Detect which cell encompasses the target text, then output its [x, y] center coordinate. 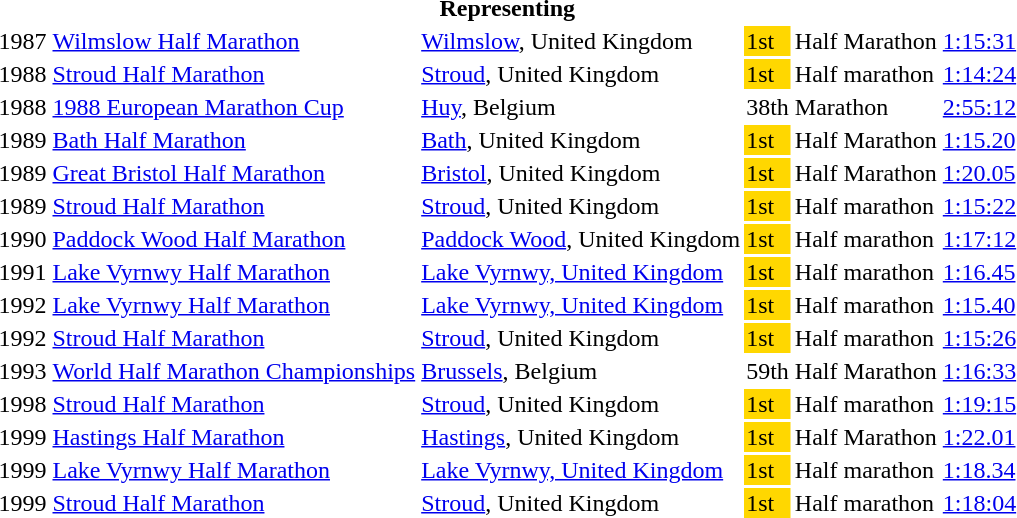
Paddock Wood Half Marathon [234, 239]
Huy, Belgium [581, 107]
1:19:15 [979, 404]
Paddock Wood, United Kingdom [581, 239]
1:16.45 [979, 272]
1:15.20 [979, 140]
Hastings, United Kingdom [581, 437]
Wilmslow Half Marathon [234, 41]
Bath Half Marathon [234, 140]
1:16:33 [979, 371]
1988 European Marathon Cup [234, 107]
38th [768, 107]
World Half Marathon Championships [234, 371]
Wilmslow, United Kingdom [581, 41]
Brussels, Belgium [581, 371]
1:15:22 [979, 206]
1:17:12 [979, 239]
2:55:12 [979, 107]
Marathon [866, 107]
Bristol, United Kingdom [581, 173]
Hastings Half Marathon [234, 437]
Bath, United Kingdom [581, 140]
1:15:26 [979, 338]
1:15.40 [979, 305]
1:18:04 [979, 503]
1:15:31 [979, 41]
Great Bristol Half Marathon [234, 173]
1:22.01 [979, 437]
1:18.34 [979, 470]
59th [768, 371]
1:14:24 [979, 74]
1:20.05 [979, 173]
